For the text-containing cell, return its midpoint in (x, y) coordinate format. 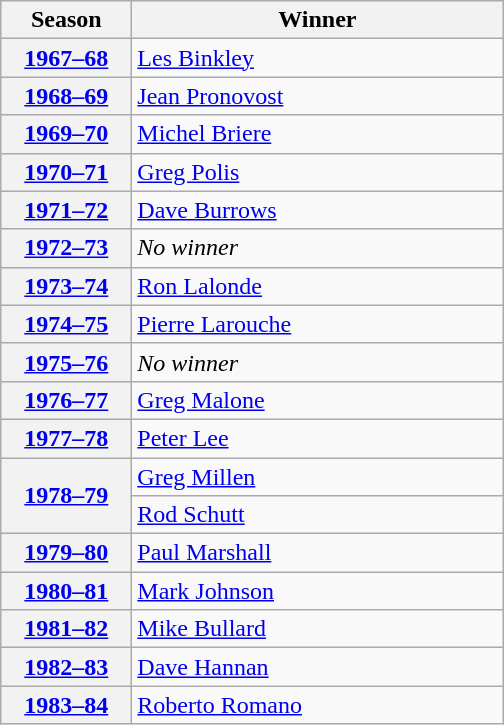
Pierre Larouche (318, 324)
1977–78 (66, 438)
Peter Lee (318, 438)
1976–77 (66, 400)
Paul Marshall (318, 553)
1967–68 (66, 58)
Jean Pronovost (318, 96)
Season (66, 20)
1974–75 (66, 324)
Michel Briere (318, 134)
Rod Schutt (318, 515)
1979–80 (66, 553)
1981–82 (66, 629)
1971–72 (66, 210)
Greg Polis (318, 172)
1968–69 (66, 96)
1983–84 (66, 705)
1969–70 (66, 134)
Dave Burrows (318, 210)
1980–81 (66, 591)
Greg Millen (318, 477)
Ron Lalonde (318, 286)
1982–83 (66, 667)
Winner (318, 20)
1972–73 (66, 248)
1970–71 (66, 172)
Greg Malone (318, 400)
Mark Johnson (318, 591)
Dave Hannan (318, 667)
1978–79 (66, 496)
Les Binkley (318, 58)
Roberto Romano (318, 705)
1975–76 (66, 362)
Mike Bullard (318, 629)
1973–74 (66, 286)
